Provide the (x, y) coordinate of the cell's center where the given text is located.  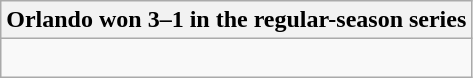
Orlando won 3–1 in the regular-season series (236, 20)
